Provide the [x, y] coordinate of the cell's center where the given text is located.  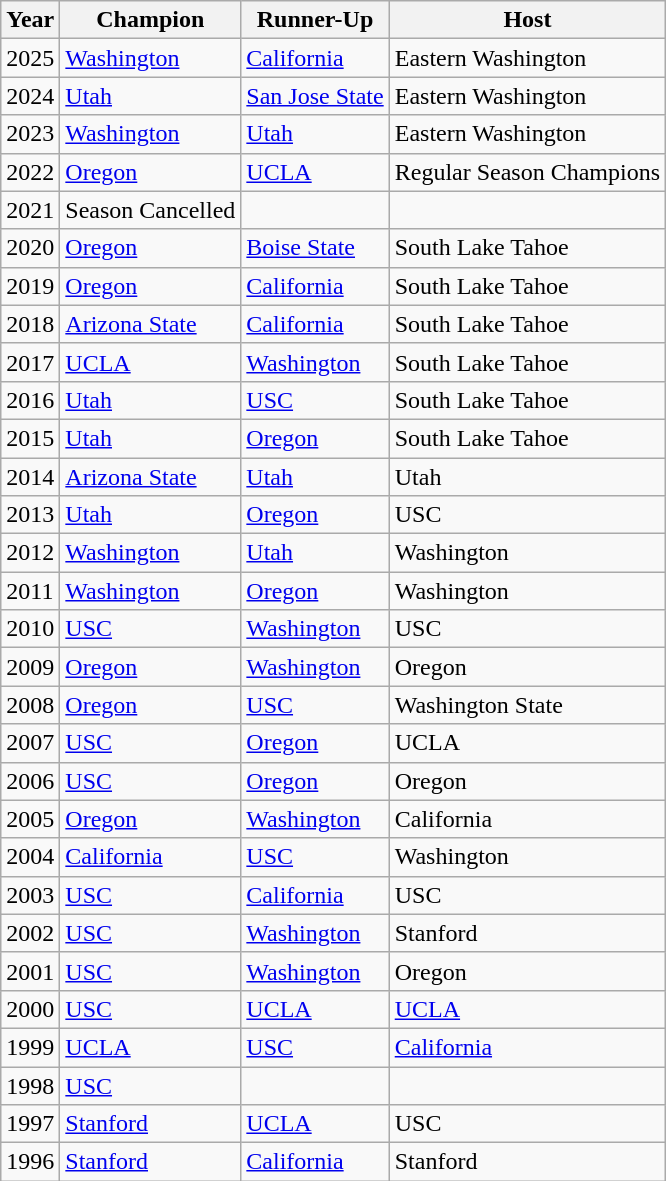
2018 [30, 324]
Champion [150, 20]
2017 [30, 362]
2013 [30, 515]
Season Cancelled [150, 210]
2012 [30, 553]
Runner-Up [315, 20]
2000 [30, 1009]
2016 [30, 400]
2010 [30, 629]
2006 [30, 781]
2001 [30, 971]
2019 [30, 286]
1997 [30, 1124]
2009 [30, 667]
2024 [30, 96]
2021 [30, 210]
2014 [30, 477]
2007 [30, 743]
2015 [30, 438]
1998 [30, 1085]
San Jose State [315, 96]
Host [527, 20]
2004 [30, 857]
1999 [30, 1047]
Year [30, 20]
Boise State [315, 248]
2008 [30, 705]
Regular Season Champions [527, 172]
2005 [30, 819]
1996 [30, 1162]
2025 [30, 58]
2002 [30, 933]
2022 [30, 172]
2011 [30, 591]
Washington State [527, 705]
2020 [30, 248]
2003 [30, 895]
2023 [30, 134]
